Identify which cell holds the provided text, then report its [x, y] central coordinate. 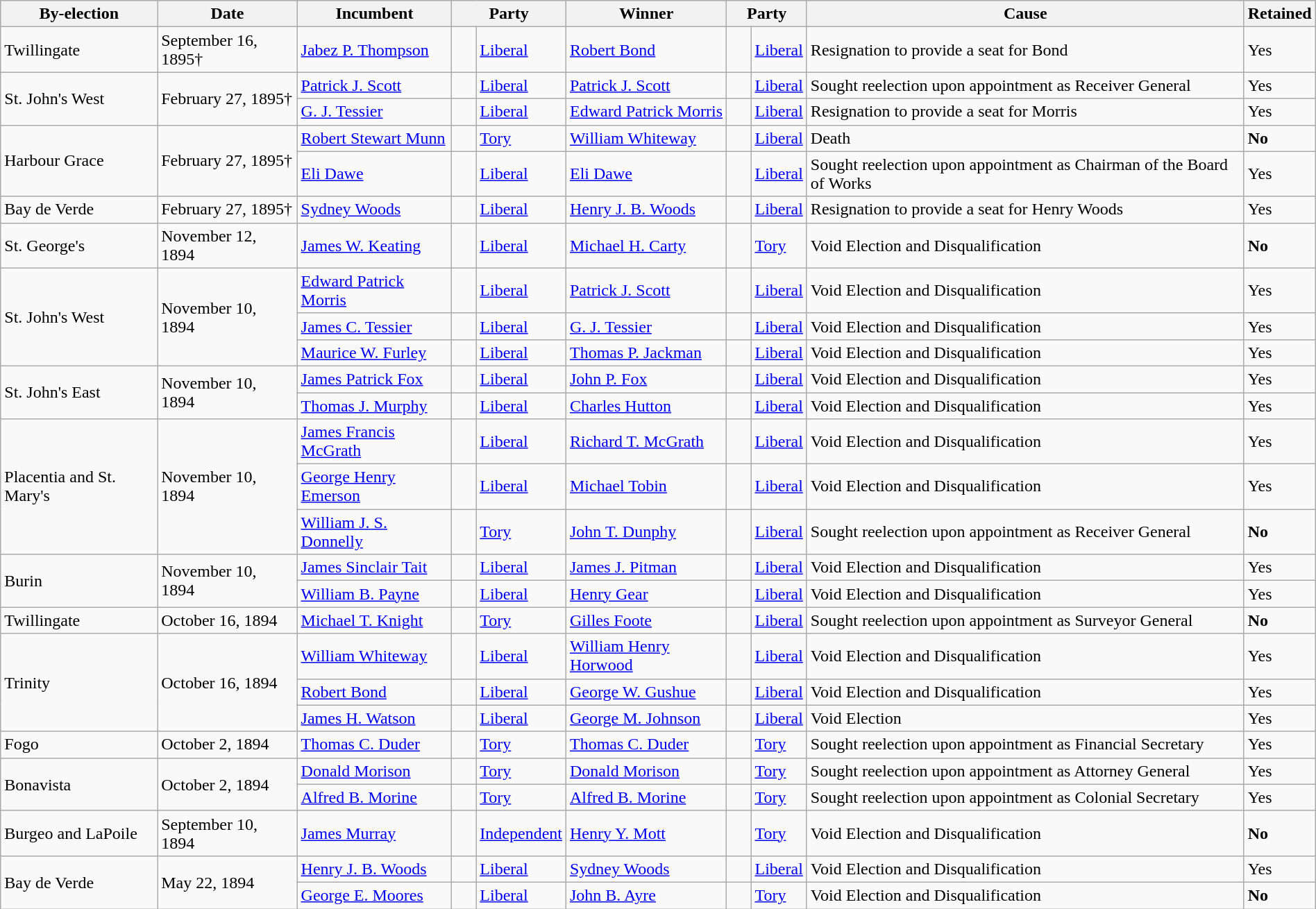
Retained [1280, 14]
Michael H. Carty [646, 246]
William Henry Horwood [646, 656]
George W. Gushue [646, 692]
Resignation to provide a seat for Henry Woods [1025, 210]
May 22, 1894 [228, 882]
September 10, 1894 [228, 833]
John P. Fox [646, 379]
Death [1025, 138]
Sought reelection upon appointment as Colonial Secretary [1025, 797]
James J. Pitman [646, 568]
Richard T. McGrath [646, 441]
William B. Payne [375, 594]
Sought reelection upon appointment as Financial Secretary [1025, 745]
James Sinclair Tait [375, 568]
Resignation to provide a seat for Morris [1025, 112]
Henry Y. Mott [646, 833]
Maurice W. Furley [375, 352]
Trinity [79, 683]
George M. Johnson [646, 718]
Incumbent [375, 14]
Burin [79, 581]
James H. Watson [375, 718]
Michael T. Knight [375, 620]
Robert Stewart Munn [375, 138]
Date [228, 14]
William J. S. Donnelly [375, 532]
James Murray [375, 833]
James Patrick Fox [375, 379]
St. George's [79, 246]
By-election [79, 14]
John T. Dunphy [646, 532]
Thomas P. Jackman [646, 352]
Bonavista [79, 784]
Independent [521, 833]
Resignation to provide a seat for Bond [1025, 50]
Burgeo and LaPoile [79, 833]
Sought reelection upon appointment as Chairman of the Board of Works [1025, 173]
Gilles Foote [646, 620]
Harbour Grace [79, 161]
Void Election [1025, 718]
James Francis McGrath [375, 441]
Fogo [79, 745]
Sought reelection upon appointment as Surveyor General [1025, 620]
George Henry Emerson [375, 487]
Michael Tobin [646, 487]
Charles Hutton [646, 406]
Placentia and St. Mary's [79, 487]
November 12, 1894 [228, 246]
Jabez P. Thompson [375, 50]
Thomas J. Murphy [375, 406]
Sought reelection upon appointment as Attorney General [1025, 771]
John B. Ayre [646, 895]
Winner [646, 14]
James C. Tessier [375, 326]
September 16, 1895† [228, 50]
James W. Keating [375, 246]
St. John's East [79, 392]
Henry Gear [646, 594]
George E. Moores [375, 895]
Cause [1025, 14]
